Provide the (x, y) coordinate of the cell's center where the given text is located.  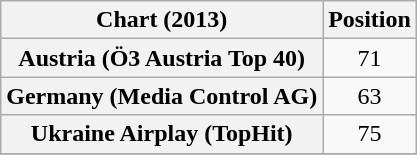
Austria (Ö3 Austria Top 40) (162, 58)
75 (370, 134)
Germany (Media Control AG) (162, 96)
Ukraine Airplay (TopHit) (162, 134)
71 (370, 58)
Position (370, 20)
63 (370, 96)
Chart (2013) (162, 20)
